Detect which cell encompasses the target text, then output its (X, Y) center coordinate. 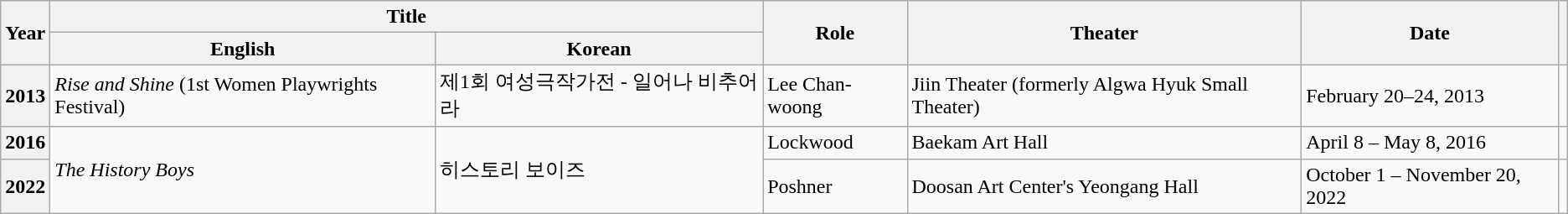
Theater (1104, 33)
2022 (25, 186)
Baekam Art Hall (1104, 143)
Title (407, 17)
English (243, 49)
April 8 – May 8, 2016 (1430, 143)
February 20–24, 2013 (1430, 96)
Poshner (835, 186)
2013 (25, 96)
Role (835, 33)
Date (1430, 33)
Year (25, 33)
히스토리 보이즈 (598, 170)
Lee Chan-woong (835, 96)
2016 (25, 143)
Doosan Art Center's Yeongang Hall (1104, 186)
제1회 여성극작가전 - 일어나 비추어라 (598, 96)
The History Boys (243, 170)
Rise and Shine (1st Women Playwrights Festival) (243, 96)
Jiin Theater (formerly Algwa Hyuk Small Theater) (1104, 96)
Korean (598, 49)
October 1 – November 20, 2022 (1430, 186)
Lockwood (835, 143)
